For the text-containing cell, return its midpoint in [x, y] coordinate format. 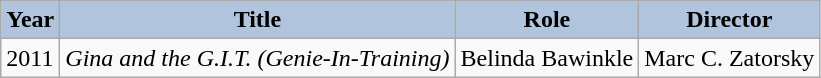
Year [30, 20]
Marc C. Zatorsky [730, 58]
2011 [30, 58]
Belinda Bawinkle [547, 58]
Director [730, 20]
Title [258, 20]
Gina and the G.I.T. (Genie-In-Training) [258, 58]
Role [547, 20]
